Find where the given text appears and provide that cell's center as [x, y] coordinate. 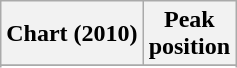
Chart (2010) [72, 34]
Peakposition [189, 34]
